Scan for the cell matching the given text and deliver its (X, Y) coordinate at center. 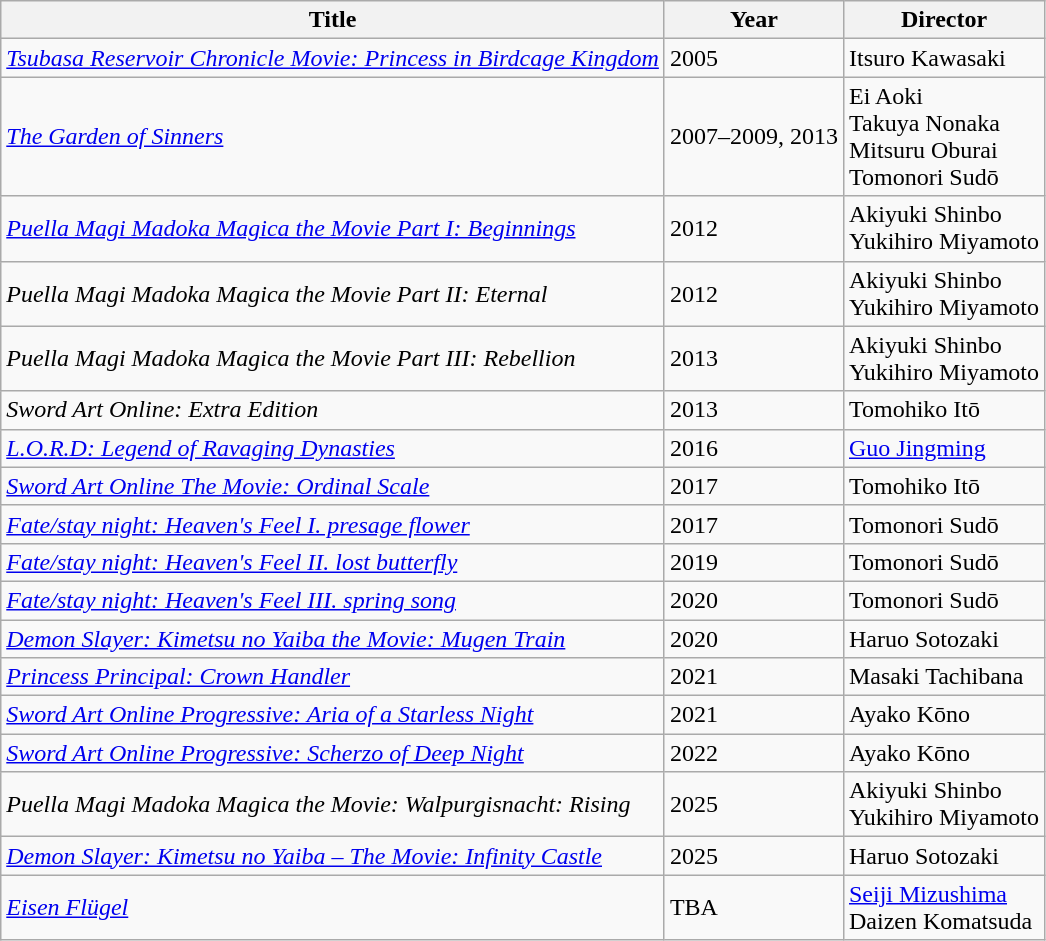
Puella Magi Madoka Magica the Movie Part II: Eternal (333, 294)
2016 (754, 448)
Masaki Tachibana (944, 677)
2019 (754, 562)
Sword Art Online Progressive: Scherzo of Deep Night (333, 753)
Sword Art Online Progressive: Aria of a Starless Night (333, 715)
Puella Magi Madoka Magica the Movie Part III: Rebellion (333, 358)
Eisen Flügel (333, 908)
Puella Magi Madoka Magica the Movie Part I: Beginnings (333, 228)
Seiji Mizushima Daizen Komatsuda (944, 908)
Ei Aoki Takuya Nonaka Mitsuru Oburai Tomonori Sudō (944, 136)
2005 (754, 58)
The Garden of Sinners (333, 136)
Itsuro Kawasaki (944, 58)
Fate/stay night: Heaven's Feel I. presage flower (333, 524)
Tsubasa Reservoir Chronicle Movie: Princess in Birdcage Kingdom (333, 58)
Demon Slayer: Kimetsu no Yaiba – The Movie: Infinity Castle (333, 856)
Demon Slayer: Kimetsu no Yaiba the Movie: Mugen Train (333, 639)
Princess Principal: Crown Handler (333, 677)
Director (944, 20)
Fate/stay night: Heaven's Feel III. spring song (333, 600)
Fate/stay night: Heaven's Feel II. lost butterfly (333, 562)
2022 (754, 753)
Sword Art Online The Movie: Ordinal Scale (333, 486)
Title (333, 20)
Sword Art Online: Extra Edition (333, 410)
Year (754, 20)
TBA (754, 908)
2007–2009, 2013 (754, 136)
L.O.R.D: Legend of Ravaging Dynasties (333, 448)
Guo Jingming (944, 448)
Puella Magi Madoka Magica the Movie: Walpurgisnacht: Rising (333, 804)
